Pinpoint the cell where the given text exists, returning its [X, Y] midpoint coordinate. 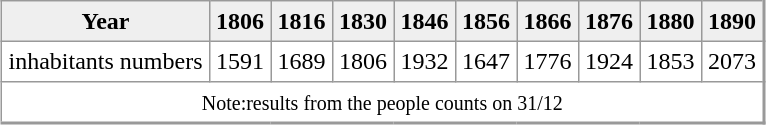
2073 [732, 61]
Year [106, 21]
1846 [425, 21]
1932 [425, 61]
1853 [671, 61]
1924 [609, 61]
1830 [363, 21]
1647 [486, 61]
1880 [671, 21]
1866 [548, 21]
1689 [302, 61]
1776 [548, 61]
1591 [240, 61]
inhabitants numbers [106, 61]
1876 [609, 21]
Note:results from the people counts on 31/12 [383, 102]
1816 [302, 21]
1856 [486, 21]
1890 [732, 21]
